From the cell containing the given text, extract its center point as [x, y] coordinate. 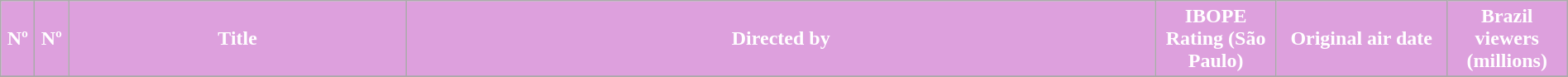
Original air date [1361, 39]
Title [238, 39]
IBOPE Rating (São Paulo) [1216, 39]
Directed by [781, 39]
Brazil viewers(millions) [1507, 39]
